Extract the [X, Y] coordinate from the center of the cell holding the provided text.  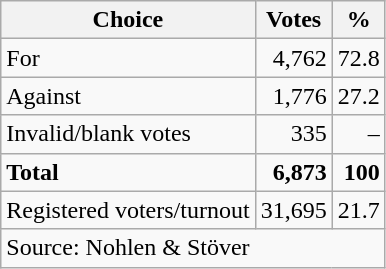
21.7 [358, 210]
1,776 [294, 96]
Total [128, 172]
100 [358, 172]
Votes [294, 20]
335 [294, 134]
For [128, 58]
Registered voters/turnout [128, 210]
Choice [128, 20]
Against [128, 96]
Source: Nohlen & Stöver [193, 248]
Invalid/blank votes [128, 134]
72.8 [358, 58]
% [358, 20]
27.2 [358, 96]
– [358, 134]
4,762 [294, 58]
31,695 [294, 210]
6,873 [294, 172]
